Return the [x, y] coordinate for the center point of the cell that contains the specified text.  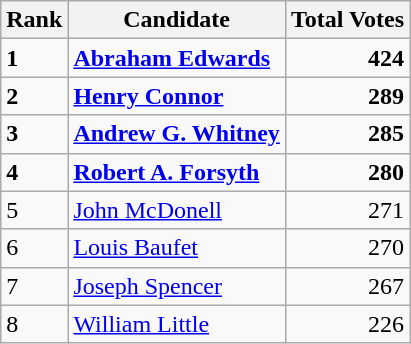
3 [34, 134]
5 [34, 210]
8 [34, 324]
2 [34, 96]
6 [34, 248]
7 [34, 286]
Henry Connor [177, 96]
Candidate [177, 20]
280 [347, 172]
226 [347, 324]
1 [34, 58]
Joseph Spencer [177, 286]
289 [347, 96]
285 [347, 134]
Rank [34, 20]
Robert A. Forsyth [177, 172]
Abraham Edwards [177, 58]
William Little [177, 324]
271 [347, 210]
Total Votes [347, 20]
4 [34, 172]
Andrew G. Whitney [177, 134]
424 [347, 58]
John McDonell [177, 210]
Louis Baufet [177, 248]
270 [347, 248]
267 [347, 286]
